From the cell containing the given text, extract its center point as [X, Y] coordinate. 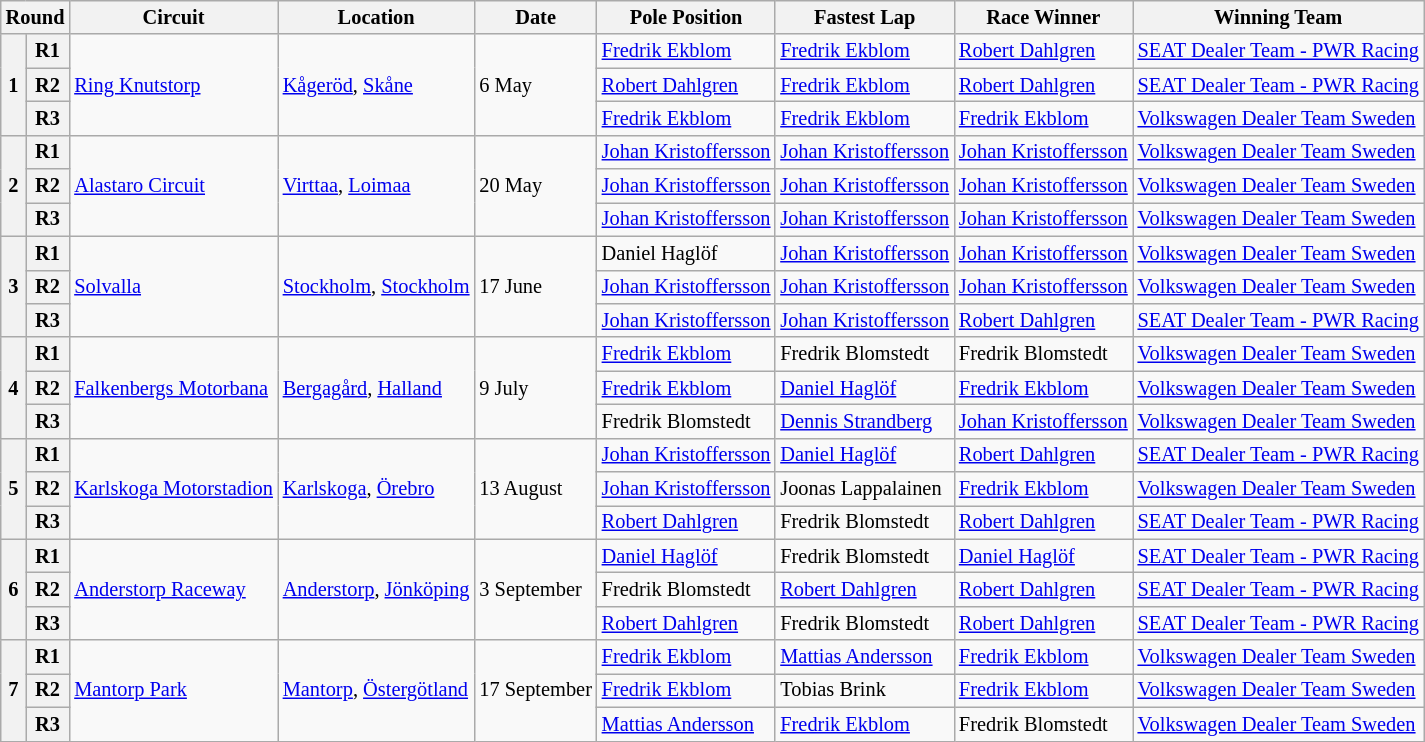
6 [14, 590]
Joonas Lappalainen [864, 489]
Bergagård, Halland [376, 388]
Fastest Lap [864, 17]
Mantorp, Östergötland [376, 690]
Round [36, 17]
Pole Position [686, 17]
Mantorp Park [173, 690]
Anderstorp, Jönköping [376, 590]
17 June [535, 286]
5 [14, 488]
Race Winner [1044, 17]
Circuit [173, 17]
Ring Knutstorp [173, 84]
4 [14, 388]
Karlskoga, Örebro [376, 488]
Stockholm, Stockholm [376, 286]
Falkenbergs Motorbana [173, 388]
Solvalla [173, 286]
20 May [535, 186]
Anderstorp Raceway [173, 590]
Karlskoga Motorstadion [173, 488]
7 [14, 690]
13 August [535, 488]
Virttaa, Loimaa [376, 186]
17 September [535, 690]
Kågeröd, Skåne [376, 84]
Date [535, 17]
1 [14, 84]
Winning Team [1278, 17]
Tobias Brink [864, 690]
9 July [535, 388]
3 [14, 286]
Alastaro Circuit [173, 186]
3 September [535, 590]
6 May [535, 84]
2 [14, 186]
Dennis Strandberg [864, 421]
Location [376, 17]
